Scan for the cell matching the given text and deliver its (x, y) coordinate at center. 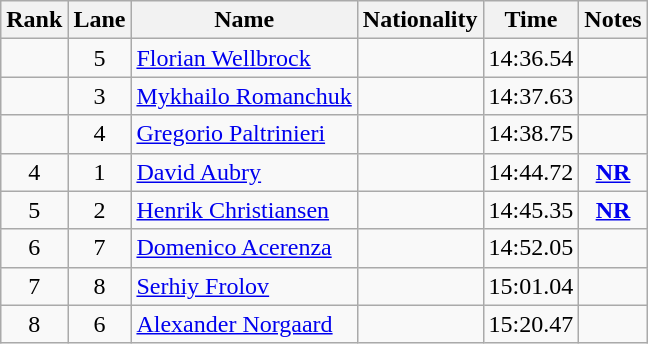
14:37.63 (531, 96)
14:52.05 (531, 248)
15:20.47 (531, 324)
Lane (100, 20)
Nationality (420, 20)
1 (100, 172)
Alexander Norgaard (244, 324)
Florian Wellbrock (244, 58)
14:44.72 (531, 172)
14:45.35 (531, 210)
Mykhailo Romanchuk (244, 96)
14:38.75 (531, 134)
Gregorio Paltrinieri (244, 134)
14:36.54 (531, 58)
Notes (613, 20)
Name (244, 20)
David Aubry (244, 172)
Serhiy Frolov (244, 286)
Time (531, 20)
3 (100, 96)
2 (100, 210)
Domenico Acerenza (244, 248)
15:01.04 (531, 286)
Rank (34, 20)
Henrik Christiansen (244, 210)
